Return [X, Y] of the center of cell containing provided text 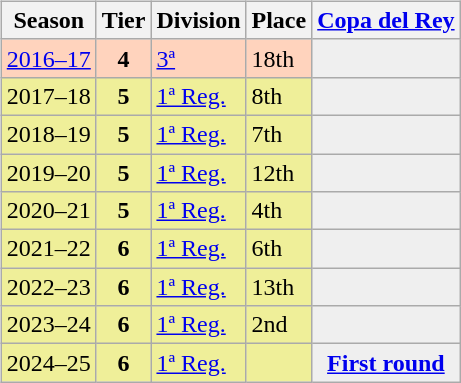
2023–24 [48, 325]
2017–18 [48, 96]
Division [198, 20]
18th [279, 58]
8th [279, 96]
3ª [198, 58]
2nd [279, 325]
13th [279, 287]
4 [124, 58]
2021–22 [48, 249]
First round [386, 363]
2018–19 [48, 134]
4th [279, 211]
6th [279, 249]
2020–21 [48, 211]
7th [279, 134]
Place [279, 20]
12th [279, 173]
Tier [124, 20]
2024–25 [48, 363]
Season [48, 20]
2016–17 [48, 58]
2022–23 [48, 287]
Copa del Rey [386, 20]
2019–20 [48, 173]
